Determine the (X, Y) coordinate at the center of the cell enclosing the given text.  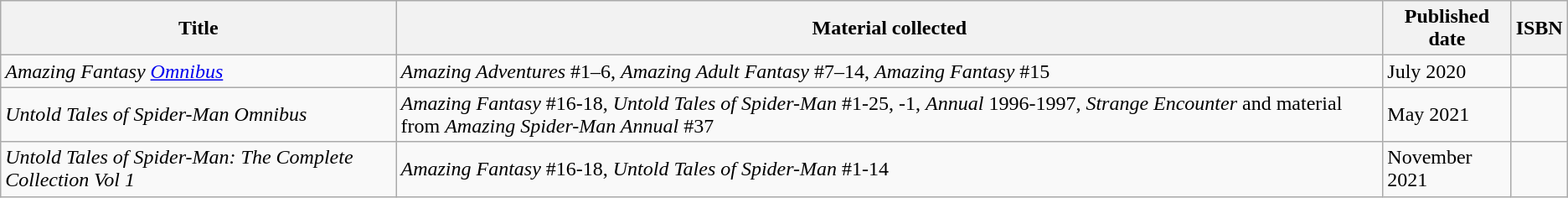
Untold Tales of Spider-Man: The Complete Collection Vol 1 (199, 169)
Amazing Fantasy Omnibus (199, 71)
November 2021 (1447, 169)
Material collected (890, 29)
Amazing Adventures #1–6, Amazing Adult Fantasy #7–14, Amazing Fantasy #15 (890, 71)
ISBN (1540, 29)
Published date (1447, 29)
May 2021 (1447, 114)
Untold Tales of Spider-Man Omnibus (199, 114)
July 2020 (1447, 71)
Title (199, 29)
Amazing Fantasy #16-18, Untold Tales of Spider-Man #1-25, -1, Annual 1996-1997, Strange Encounter and material from Amazing Spider-Man Annual #37 (890, 114)
Amazing Fantasy #16-18, Untold Tales of Spider-Man #1-14 (890, 169)
